Provide the [x, y] coordinate of the cell's center where the given text is located.  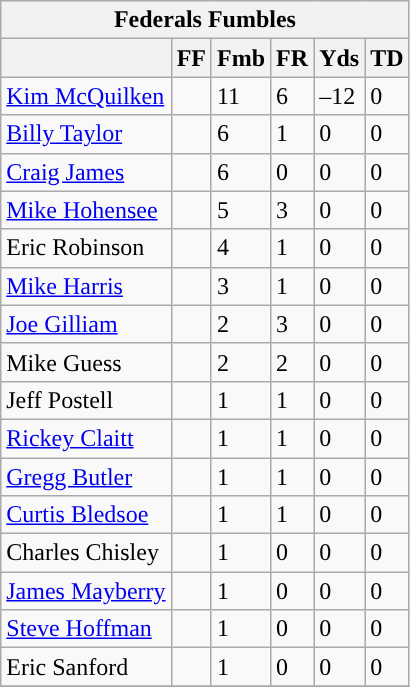
Mike Hohensee [86, 210]
–12 [340, 96]
Fmb [240, 58]
Curtis Bledsoe [86, 515]
Federals Fumbles [205, 20]
Yds [340, 58]
Mike Harris [86, 286]
Charles Chisley [86, 553]
FR [292, 58]
Rickey Claitt [86, 438]
Jeff Postell [86, 400]
James Mayberry [86, 591]
4 [240, 248]
5 [240, 210]
Craig James [86, 172]
Kim McQuilken [86, 96]
Gregg Butler [86, 477]
Mike Guess [86, 362]
11 [240, 96]
FF [191, 58]
TD [387, 58]
Billy Taylor [86, 134]
Steve Hoffman [86, 629]
Eric Robinson [86, 248]
Eric Sanford [86, 667]
Joe Gilliam [86, 324]
